Determine the (X, Y) coordinate at the center of the cell enclosing the given text.  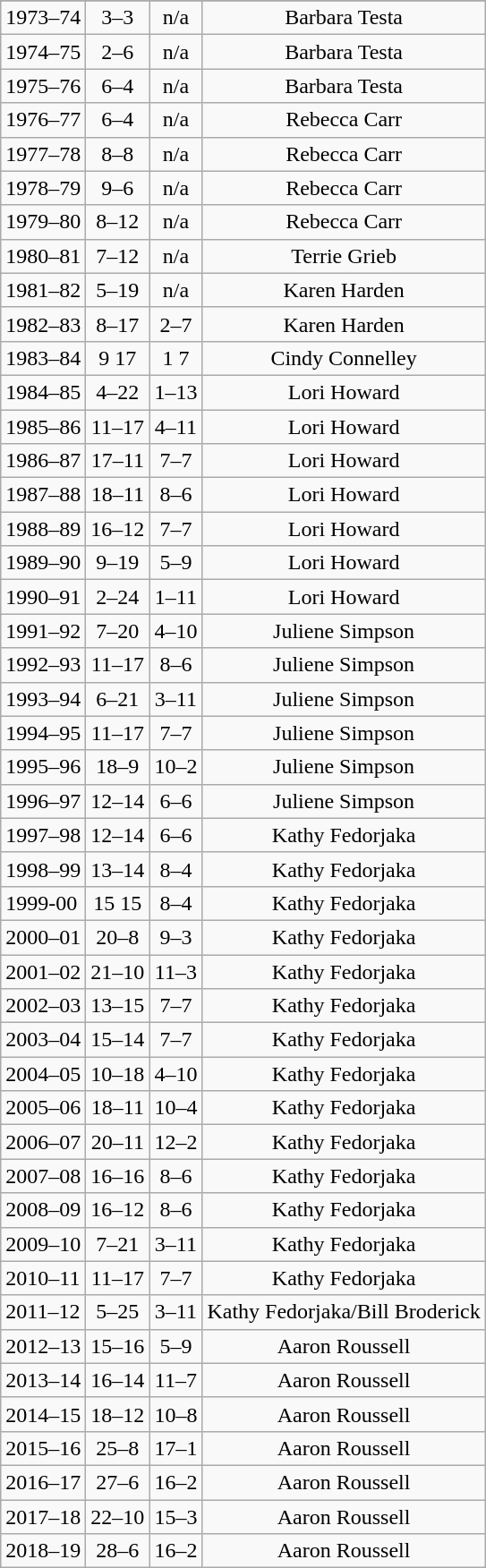
21–10 (118, 971)
1982–83 (43, 324)
2014–15 (43, 1414)
5–25 (118, 1312)
4–11 (175, 427)
2018–19 (43, 1551)
Cindy Connelley (344, 358)
10–18 (118, 1074)
2005–06 (43, 1108)
1984–85 (43, 392)
22–10 (118, 1517)
8–8 (118, 154)
1981–82 (43, 290)
1999-00 (43, 903)
11–3 (175, 971)
1996–97 (43, 801)
1998–99 (43, 869)
10–4 (175, 1108)
10–2 (175, 767)
9–6 (118, 188)
2007–08 (43, 1176)
1997–98 (43, 835)
1987–88 (43, 495)
Kathy Fedorjaka/Bill Broderick (344, 1312)
8–12 (118, 222)
16–16 (118, 1176)
12–2 (175, 1142)
1989–90 (43, 563)
5–19 (118, 290)
1983–84 (43, 358)
2011–12 (43, 1312)
9–19 (118, 563)
1991–92 (43, 631)
2013–14 (43, 1380)
2000–01 (43, 937)
2012–13 (43, 1346)
1995–96 (43, 767)
Terrie Grieb (344, 256)
1980–81 (43, 256)
7–12 (118, 256)
1975–76 (43, 86)
1986–87 (43, 461)
17–1 (175, 1448)
2015–16 (43, 1448)
2016–17 (43, 1482)
15–14 (118, 1040)
2003–04 (43, 1040)
1978–79 (43, 188)
2006–07 (43, 1142)
1 7 (175, 358)
1993–94 (43, 699)
2–7 (175, 324)
20–8 (118, 937)
1–13 (175, 392)
1977–78 (43, 154)
18–9 (118, 767)
6–21 (118, 699)
25–8 (118, 1448)
2010–11 (43, 1278)
4–22 (118, 392)
7–21 (118, 1244)
2002–03 (43, 1006)
15–16 (118, 1346)
15–3 (175, 1517)
1974–75 (43, 52)
9–3 (175, 937)
11–7 (175, 1380)
27–6 (118, 1482)
2008–09 (43, 1210)
2017–18 (43, 1517)
28–6 (118, 1551)
1–11 (175, 597)
20–11 (118, 1142)
7–20 (118, 631)
2–24 (118, 597)
16–14 (118, 1380)
2009–10 (43, 1244)
8–17 (118, 324)
3–3 (118, 18)
1973–74 (43, 18)
1979–80 (43, 222)
13–14 (118, 869)
1994–95 (43, 733)
13–15 (118, 1006)
2001–02 (43, 971)
1990–91 (43, 597)
2–6 (118, 52)
17–11 (118, 461)
1985–86 (43, 427)
2004–05 (43, 1074)
15 15 (118, 903)
1992–93 (43, 665)
1988–89 (43, 529)
18–12 (118, 1414)
1976–77 (43, 120)
9 17 (118, 358)
10–8 (175, 1414)
